Provide the [x, y] coordinate of the cell's center where the given text is located.  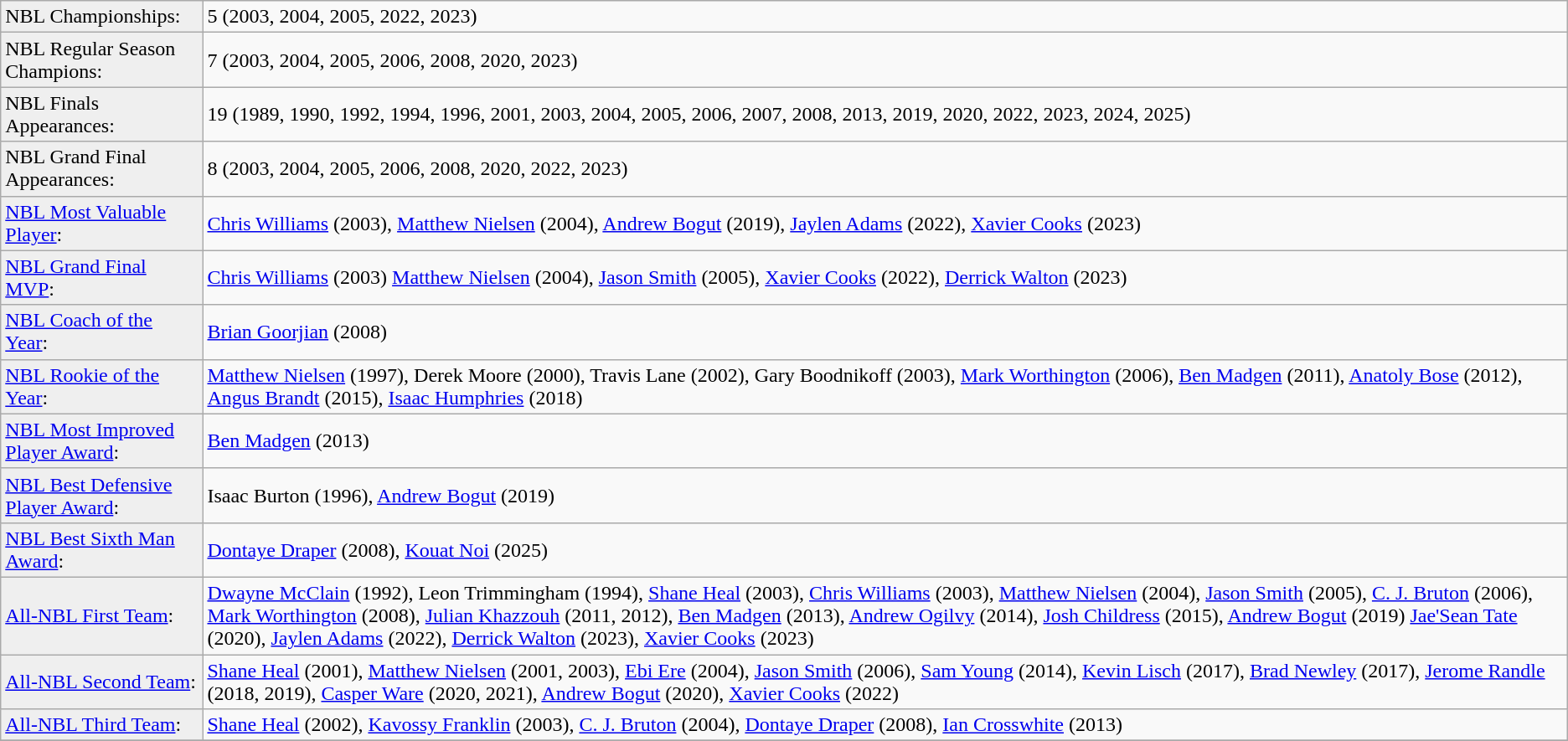
NBL Best Defensive Player Award: [102, 496]
NBL Most Valuable Player: [102, 223]
Ben Madgen (2013) [885, 440]
NBL Regular Season Champions: [102, 60]
7 (2003, 2004, 2005, 2006, 2008, 2020, 2023) [885, 60]
Dontaye Draper (2008), Kouat Noi (2025) [885, 549]
NBL Rookie of the Year: [102, 387]
8 (2003, 2004, 2005, 2006, 2008, 2020, 2022, 2023) [885, 169]
Shane Heal (2002), Kavossy Franklin (2003), C. J. Bruton (2004), Dontaye Draper (2008), Ian Crosswhite (2013) [885, 725]
Brian Goorjian (2008) [885, 332]
All-NBL First Team: [102, 615]
Chris Williams (2003), Matthew Nielsen (2004), Andrew Bogut (2019), Jaylen Adams (2022), Xavier Cooks (2023) [885, 223]
All-NBL Second Team: [102, 682]
NBL Grand Final MVP: [102, 278]
All-NBL Third Team: [102, 725]
Chris Williams (2003) Matthew Nielsen (2004), Jason Smith (2005), Xavier Cooks (2022), Derrick Walton (2023) [885, 278]
NBL Championships: [102, 17]
NBL Grand Final Appearances: [102, 169]
5 (2003, 2004, 2005, 2022, 2023) [885, 17]
NBL Finals Appearances: [102, 114]
19 (1989, 1990, 1992, 1994, 1996, 2001, 2003, 2004, 2005, 2006, 2007, 2008, 2013, 2019, 2020, 2022, 2023, 2024, 2025) [885, 114]
NBL Coach of the Year: [102, 332]
NBL Best Sixth Man Award: [102, 549]
Isaac Burton (1996), Andrew Bogut (2019) [885, 496]
NBL Most Improved Player Award: [102, 440]
